Extract the (x, y) coordinate from the center of the cell holding the provided text.  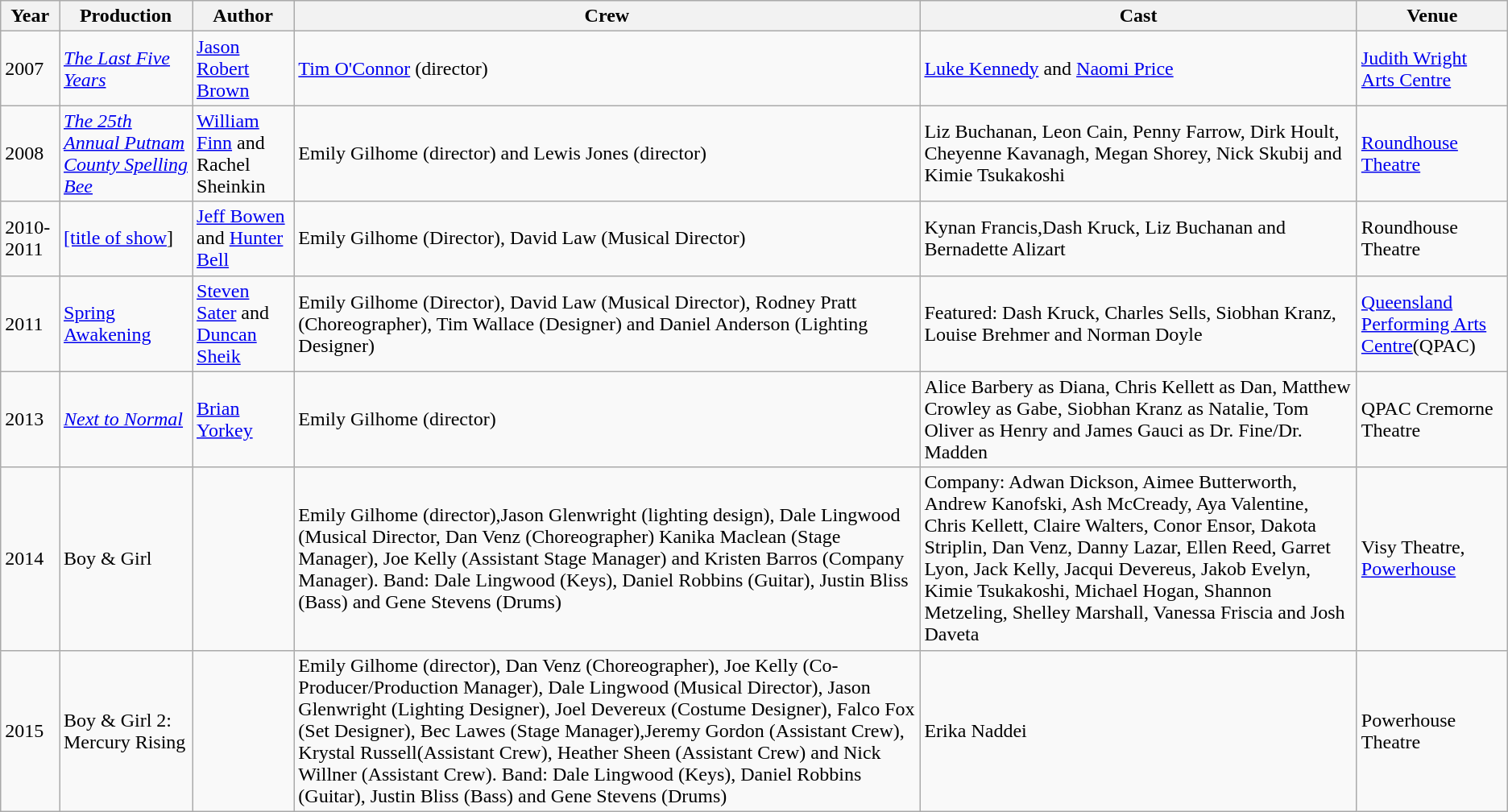
2008 (31, 153)
2011 (31, 324)
Emily Gilhome (director) and Lewis Jones (director) (607, 153)
Judith Wright Arts Centre (1432, 68)
2007 (31, 68)
Emily Gilhome (Director), David Law (Musical Director), Rodney Pratt (Choreographer), Tim Wallace (Designer) and Daniel Anderson (Lighting Designer) (607, 324)
Jason Robert Brown (243, 68)
Featured: Dash Kruck, Charles Sells, Siobhan Kranz, Louise Brehmer and Norman Doyle (1138, 324)
2014 (31, 559)
Tim O'Connor (director) (607, 68)
Luke Kennedy and Naomi Price (1138, 68)
Erika Naddei (1138, 731)
Liz Buchanan, Leon Cain, Penny Farrow, Dirk Hoult, Cheyenne Kavanagh, Megan Shorey, Nick Skubij and Kimie Tsukakoshi (1138, 153)
Steven Sater and Duncan Sheik (243, 324)
Production (126, 16)
Queensland Performing Arts Centre(QPAC) (1432, 324)
Year (31, 16)
Emily Gilhome (Director), David Law (Musical Director) (607, 238)
Jeff Bowen and Hunter Bell (243, 238)
The 25th Annual Putnam County Spelling Bee (126, 153)
Author (243, 16)
Venue (1432, 16)
Boy & Girl 2: Mercury Rising (126, 731)
Kynan Francis,Dash Kruck, Liz Buchanan and Bernadette Alizart (1138, 238)
Emily Gilhome (director) (607, 419)
Boy & Girl (126, 559)
2010-2011 (31, 238)
Crew (607, 16)
Brian Yorkey (243, 419)
Visy Theatre, Powerhouse (1432, 559)
QPAC Cremorne Theatre (1432, 419)
The Last Five Years (126, 68)
2015 (31, 731)
Cast (1138, 16)
Next to Normal (126, 419)
Powerhouse Theatre (1432, 731)
[title of show] (126, 238)
Spring Awakening (126, 324)
2013 (31, 419)
William Finn and Rachel Sheinkin (243, 153)
